From the cell containing the given text, extract its center point as [x, y] coordinate. 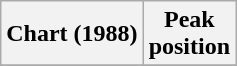
Chart (1988) [72, 34]
Peakposition [189, 34]
